Return [x, y] of the center of cell containing provided text 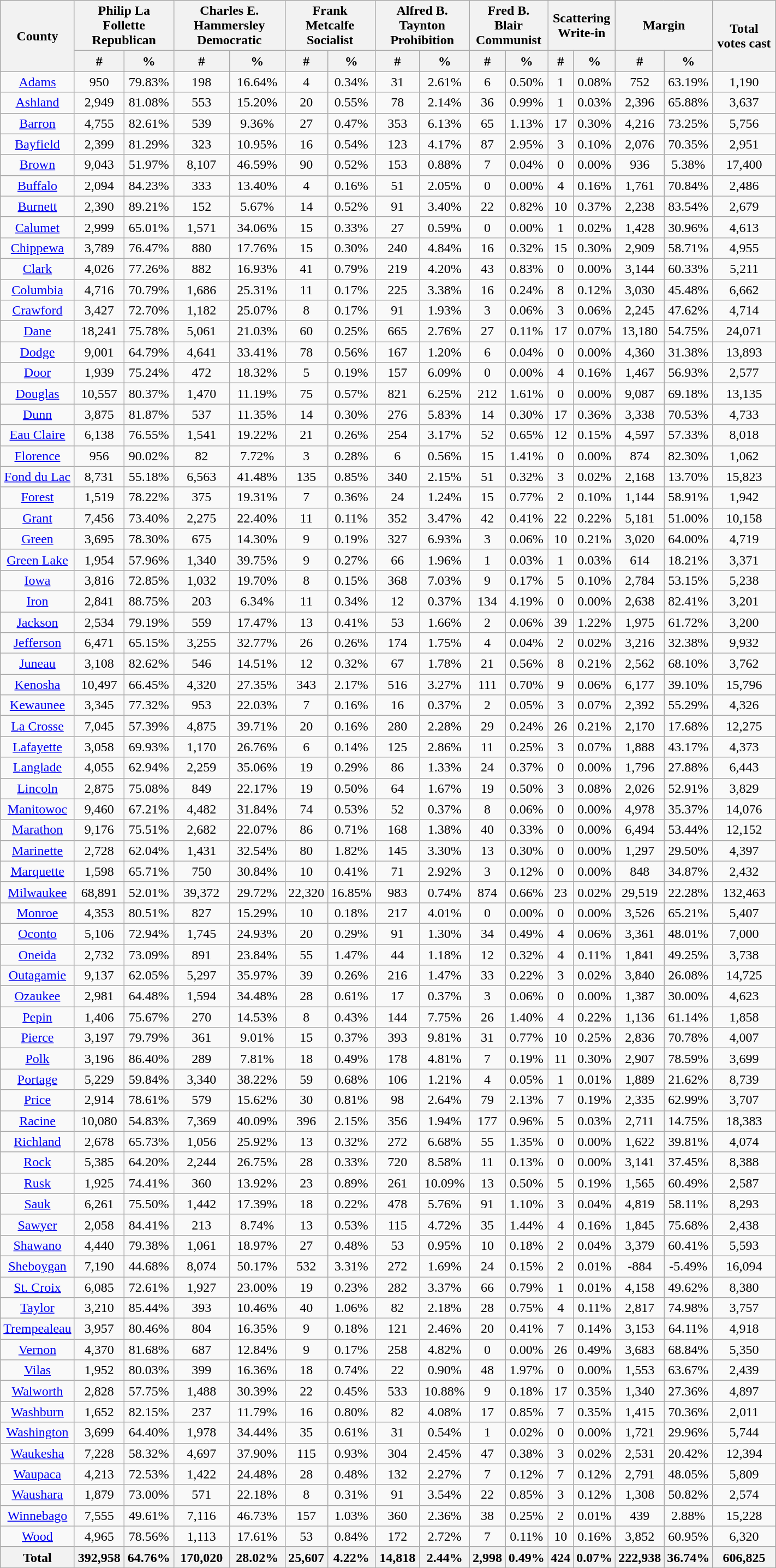
10,557 [99, 394]
Ashland [37, 103]
80.51% [148, 913]
87 [487, 144]
10,080 [99, 1121]
168 [397, 830]
6,494 [640, 830]
6,662 [744, 290]
Margin [664, 26]
1,032 [201, 580]
46.73% [257, 1516]
64.40% [148, 1433]
1,431 [201, 851]
399 [201, 1370]
8,731 [99, 477]
81.87% [148, 414]
32.38% [689, 643]
6,138 [99, 435]
Brown [37, 165]
Buffalo [37, 186]
7.03% [444, 580]
2.14% [444, 103]
5.76% [444, 1204]
4,897 [744, 1391]
222,938 [640, 1557]
2,577 [744, 373]
83.54% [689, 206]
849 [201, 788]
Adams [37, 82]
1,056 [201, 1142]
58.32% [148, 1453]
43.17% [689, 747]
1.94% [444, 1121]
3,030 [640, 290]
Juneau [37, 664]
17.47% [257, 622]
3,108 [99, 664]
Milwaukee [37, 892]
1.35% [527, 1142]
Frank MetcalfeSocialist [330, 26]
3,762 [744, 664]
687 [201, 1350]
60 [306, 331]
3,789 [99, 248]
39.71% [257, 726]
17.76% [257, 248]
14.75% [689, 1121]
5,407 [744, 913]
26.76% [257, 747]
1,925 [99, 1183]
891 [201, 955]
Total votes cast [744, 36]
1,553 [640, 1370]
237 [201, 1412]
2,562 [640, 664]
39.10% [689, 685]
57.39% [148, 726]
74.98% [689, 1308]
70.84% [689, 186]
27.36% [689, 1391]
2,396 [640, 103]
18.32% [257, 373]
31.38% [689, 352]
1,978 [201, 1433]
170,020 [201, 1557]
50.17% [257, 1266]
Washburn [37, 1412]
Green [37, 539]
11.35% [257, 414]
352 [397, 518]
4,373 [744, 747]
1,745 [201, 934]
8,074 [201, 1266]
49.25% [689, 955]
10,158 [744, 518]
61.72% [689, 622]
4,755 [99, 123]
Iowa [37, 580]
3,526 [640, 913]
2.45% [444, 1453]
4,216 [640, 123]
4,026 [99, 269]
2,587 [744, 1183]
79.38% [148, 1245]
5,385 [99, 1162]
606,825 [744, 1557]
Shawano [37, 1245]
134 [487, 601]
2,438 [744, 1225]
72.53% [148, 1474]
98 [397, 1100]
78.30% [148, 539]
68,891 [99, 892]
60.95% [689, 1536]
8.58% [444, 1162]
4,965 [99, 1536]
4.82% [444, 1350]
Waupaca [37, 1474]
2,828 [99, 1391]
5,350 [744, 1350]
-5.49% [689, 1266]
1,541 [201, 435]
Barron [37, 123]
79 [487, 1100]
1.38% [444, 830]
213 [201, 1225]
533 [397, 1391]
58.91% [689, 497]
49.61% [148, 1516]
2,875 [99, 788]
6,563 [201, 477]
10.95% [257, 144]
1.13% [527, 123]
752 [640, 82]
1,889 [640, 1079]
3,840 [640, 976]
8,293 [744, 1204]
18.97% [257, 1245]
3,201 [744, 601]
58.71% [689, 248]
4,353 [99, 913]
30.96% [689, 227]
2,732 [99, 955]
73.00% [148, 1495]
15,796 [744, 685]
23.84% [257, 955]
Vernon [37, 1350]
79.19% [148, 622]
0.80% [351, 1412]
15.20% [257, 103]
1.67% [444, 788]
516 [397, 685]
22.40% [257, 518]
216 [397, 976]
Polk [37, 1059]
Chippewa [37, 248]
37.45% [689, 1162]
3.38% [444, 290]
7.75% [444, 1017]
24.93% [257, 934]
21.62% [689, 1079]
2,238 [640, 206]
14.53% [257, 1017]
5,593 [744, 1245]
1,470 [201, 394]
70.53% [689, 414]
24.48% [257, 1474]
7,000 [744, 934]
6,085 [99, 1287]
Sheboygan [37, 1266]
5.83% [444, 414]
25,607 [306, 1557]
1.18% [444, 955]
57.33% [689, 435]
25.92% [257, 1142]
16.93% [257, 269]
65 [487, 123]
4.17% [444, 144]
9,460 [99, 809]
3,144 [640, 269]
3.40% [444, 206]
145 [397, 851]
827 [201, 913]
821 [397, 394]
950 [99, 82]
1,721 [640, 1433]
559 [201, 622]
39,372 [201, 892]
55.18% [148, 477]
439 [640, 1516]
11.19% [257, 394]
Taylor [37, 1308]
1,942 [744, 497]
Philip La FolletteRepublican [124, 26]
62.99% [689, 1100]
4,978 [640, 809]
4,055 [99, 768]
30.00% [689, 996]
4,213 [99, 1474]
0.45% [351, 1391]
3,852 [640, 1536]
34 [487, 934]
3.37% [444, 1287]
56.93% [689, 373]
1,571 [201, 227]
614 [640, 560]
2,058 [99, 1225]
1,467 [640, 373]
Waukesha [37, 1453]
3.31% [351, 1266]
75.78% [148, 331]
22.17% [257, 788]
14,818 [397, 1557]
1,308 [640, 1495]
2,170 [640, 726]
4,719 [744, 539]
0.88% [444, 165]
Green Lake [37, 560]
19.70% [257, 580]
0.68% [351, 1079]
1.21% [444, 1079]
Douglas [37, 394]
75.68% [689, 1225]
3.47% [444, 518]
Rock [37, 1162]
2,534 [99, 622]
Forest [37, 497]
217 [397, 913]
65.73% [148, 1142]
537 [201, 414]
13,893 [744, 352]
Dane [37, 331]
3,957 [99, 1329]
64.00% [689, 539]
4,397 [744, 851]
2,094 [99, 186]
34.48% [257, 996]
31.84% [257, 809]
2,531 [640, 1453]
392,958 [99, 1557]
1.82% [351, 851]
2,791 [640, 1474]
45.48% [689, 290]
28.02% [257, 1557]
3,816 [99, 580]
17.61% [257, 1536]
72.61% [148, 1287]
4,697 [201, 1453]
0.71% [351, 830]
1,888 [640, 747]
579 [201, 1100]
1.61% [527, 394]
6.13% [444, 123]
20.42% [689, 1453]
4,360 [640, 352]
9,932 [744, 643]
29 [487, 726]
10.88% [444, 1391]
Monroe [37, 913]
1,796 [640, 768]
4,440 [99, 1245]
0.81% [351, 1100]
77.26% [148, 269]
57.96% [148, 560]
30.84% [257, 871]
1,144 [640, 497]
2.86% [444, 747]
4.81% [444, 1059]
2,011 [744, 1412]
343 [306, 685]
3.54% [444, 1495]
9,043 [99, 165]
4,875 [201, 726]
12,275 [744, 726]
50.82% [689, 1495]
2.05% [444, 186]
35.06% [257, 768]
2,784 [640, 580]
70.78% [689, 1038]
2,678 [99, 1142]
38 [487, 1516]
73.40% [148, 518]
17.68% [689, 726]
2.17% [351, 685]
4,918 [744, 1329]
340 [397, 477]
0.55% [351, 103]
539 [201, 123]
178 [397, 1059]
Marquette [37, 871]
0.96% [527, 1121]
177 [487, 1121]
546 [201, 664]
1,975 [640, 622]
5,229 [99, 1079]
27.35% [257, 685]
44 [397, 955]
34.06% [257, 227]
2,574 [744, 1495]
82.30% [689, 456]
16.36% [257, 1370]
72.70% [148, 311]
4,370 [99, 1350]
4.84% [444, 248]
77.32% [148, 705]
Grant [37, 518]
882 [201, 269]
-884 [640, 1266]
60.33% [689, 269]
6.34% [257, 601]
106 [397, 1079]
7,369 [201, 1121]
172 [397, 1536]
12.84% [257, 1350]
5,211 [744, 269]
123 [397, 144]
9.01% [257, 1038]
74 [306, 809]
Fond du Lac [37, 477]
52.91% [689, 788]
6,320 [744, 1536]
Sawyer [37, 1225]
61.14% [689, 1017]
16.64% [257, 82]
7.81% [257, 1059]
Sauk [37, 1204]
Winnebago [37, 1516]
2.28% [444, 726]
3.17% [444, 435]
Iron [37, 601]
3,427 [99, 311]
ScatteringWrite-in [582, 26]
2,486 [744, 186]
5,297 [201, 976]
0.47% [351, 123]
29,519 [640, 892]
67.21% [148, 809]
2,909 [640, 248]
5.67% [257, 206]
33 [487, 976]
9.81% [444, 1038]
52.01% [148, 892]
79.79% [148, 1038]
63.19% [689, 82]
353 [397, 123]
396 [306, 1121]
26.08% [689, 976]
48 [487, 1370]
1,598 [99, 871]
2,392 [640, 705]
9.36% [257, 123]
16.85% [351, 892]
4,482 [201, 809]
9,087 [640, 394]
4.08% [444, 1412]
2,841 [99, 601]
38.22% [257, 1079]
62.04% [148, 851]
2,981 [99, 996]
2,168 [640, 477]
65.88% [689, 103]
2.76% [444, 331]
4,597 [640, 435]
1.20% [444, 352]
132,463 [744, 892]
2,998 [487, 1557]
152 [201, 206]
280 [397, 726]
2,679 [744, 206]
64.79% [148, 352]
2,999 [99, 227]
23.00% [257, 1287]
258 [397, 1350]
2,951 [744, 144]
2,638 [640, 601]
35.37% [689, 809]
270 [201, 1017]
64.76% [148, 1557]
2.64% [444, 1100]
125 [397, 747]
8.74% [257, 1225]
18,241 [99, 331]
0.31% [351, 1495]
6,443 [744, 768]
72.94% [148, 934]
5,744 [744, 1433]
1,565 [640, 1183]
34.87% [689, 871]
1.30% [444, 934]
75.51% [148, 830]
0.95% [444, 1245]
1,841 [640, 955]
1.69% [444, 1266]
1,686 [201, 290]
4,326 [744, 705]
60.49% [689, 1183]
43 [487, 269]
48.05% [689, 1474]
29.72% [257, 892]
0.13% [527, 1162]
Dodge [37, 352]
15.62% [257, 1100]
14.30% [257, 539]
3.27% [444, 685]
16,094 [744, 1266]
75.24% [148, 373]
9,176 [99, 830]
Marathon [37, 830]
1,062 [744, 456]
665 [397, 331]
0.65% [527, 435]
Bayfield [37, 144]
9,001 [99, 352]
25.31% [257, 290]
Marinette [37, 851]
0.23% [351, 1287]
Fred B. BlairCommunist [509, 26]
44.68% [148, 1266]
5,061 [201, 331]
Washington [37, 1433]
2,907 [640, 1059]
17.39% [257, 1204]
84.41% [148, 1225]
La Crosse [37, 726]
75.67% [148, 1017]
13,135 [744, 394]
Kewaunee [37, 705]
167 [397, 352]
10.46% [257, 1308]
880 [201, 248]
Pepin [37, 1017]
59.84% [148, 1079]
30.39% [257, 1391]
750 [201, 871]
Kenosha [37, 685]
35.97% [257, 976]
5,106 [99, 934]
0.93% [351, 1453]
2,076 [640, 144]
4,007 [744, 1038]
2.13% [527, 1100]
0.27% [351, 560]
Calumet [37, 227]
86.40% [148, 1059]
1,652 [99, 1412]
13,180 [640, 331]
78.61% [148, 1100]
3,707 [744, 1100]
1.66% [444, 622]
79.83% [148, 82]
75.50% [148, 1204]
Oconto [37, 934]
1.03% [351, 1516]
64 [397, 788]
1.44% [527, 1225]
153 [397, 165]
76.47% [148, 248]
Rusk [37, 1183]
8,388 [744, 1162]
7,456 [99, 518]
29.50% [689, 851]
327 [397, 539]
7,555 [99, 1516]
13.92% [257, 1183]
82.61% [148, 123]
69.18% [689, 394]
2,026 [640, 788]
1,387 [640, 996]
1.40% [527, 1017]
3,338 [640, 414]
46.59% [257, 165]
4,320 [201, 685]
Eau Claire [37, 435]
4.22% [351, 1557]
1.24% [444, 497]
Oneida [37, 955]
6,261 [99, 1204]
Clark [37, 269]
4,158 [640, 1287]
St. Croix [37, 1287]
111 [487, 685]
2,949 [99, 103]
27.88% [689, 768]
0.75% [527, 1308]
4,074 [744, 1142]
240 [397, 248]
1,488 [201, 1391]
0.57% [351, 394]
90 [306, 165]
1,442 [201, 1204]
32.54% [257, 851]
Dunn [37, 414]
82.15% [148, 1412]
26.75% [257, 1162]
63.67% [689, 1370]
17,400 [744, 165]
84.23% [148, 186]
1,170 [201, 747]
65.21% [689, 913]
282 [397, 1287]
135 [306, 477]
64.11% [689, 1329]
42 [487, 518]
54.75% [689, 331]
532 [306, 1266]
368 [397, 580]
70.79% [148, 290]
553 [201, 103]
1.97% [527, 1370]
2.18% [444, 1308]
1.10% [527, 1204]
3,058 [99, 747]
Price [37, 1100]
7,116 [201, 1516]
19.22% [257, 435]
2,399 [99, 144]
15.29% [257, 913]
4,955 [744, 248]
36 [487, 103]
Crawford [37, 311]
14,725 [744, 976]
2,439 [744, 1370]
2,432 [744, 871]
Alfred B. TayntonProhibition [422, 26]
Jefferson [37, 643]
70.35% [689, 144]
1.22% [595, 622]
2.61% [444, 82]
47 [487, 1453]
14,076 [744, 809]
89.21% [148, 206]
71 [397, 871]
24,071 [744, 331]
3,738 [744, 955]
3,637 [744, 103]
1.33% [444, 768]
Columbia [37, 290]
62.94% [148, 768]
1,952 [99, 1370]
3,200 [744, 622]
3,379 [640, 1245]
953 [201, 705]
80.37% [148, 394]
15,228 [744, 1516]
2,259 [201, 768]
1.78% [444, 664]
4,819 [640, 1204]
0.43% [351, 1017]
78.56% [148, 1536]
21.03% [257, 331]
75.08% [148, 788]
49.62% [689, 1287]
219 [397, 269]
51.00% [689, 518]
4,714 [744, 311]
720 [397, 1162]
0.83% [527, 269]
2.92% [444, 871]
2.36% [444, 1516]
936 [640, 165]
304 [397, 1453]
2,914 [99, 1100]
Vilas [37, 1370]
225 [397, 290]
956 [99, 456]
1,422 [201, 1474]
Wood [37, 1536]
2,682 [201, 830]
8,107 [201, 165]
361 [201, 1038]
8,739 [744, 1079]
85.44% [148, 1308]
Waushara [37, 1495]
9,137 [99, 976]
29.96% [689, 1433]
76.55% [148, 435]
5,756 [744, 123]
6.68% [444, 1142]
276 [397, 414]
Racine [37, 1121]
Florence [37, 456]
51.97% [148, 165]
3,371 [744, 560]
4,613 [744, 227]
Trempealeau [37, 1329]
3,361 [640, 934]
22.28% [689, 892]
30 [306, 1100]
7.72% [257, 456]
1,954 [99, 560]
58.11% [689, 1204]
Charles E. HammersleyDemocratic [229, 26]
0.90% [444, 1370]
0.59% [444, 227]
212 [487, 394]
22.07% [257, 830]
54.83% [148, 1121]
69.93% [148, 747]
3,340 [201, 1079]
1,190 [744, 82]
1,061 [201, 1245]
48.01% [689, 934]
2,728 [99, 851]
65.01% [148, 227]
78.22% [148, 497]
41.48% [257, 477]
3,020 [640, 539]
70.36% [689, 1412]
198 [201, 82]
Manitowoc [37, 809]
81.29% [148, 144]
80.46% [148, 1329]
3,196 [99, 1059]
2.27% [444, 1474]
3,829 [744, 788]
22.03% [257, 705]
82.41% [689, 601]
2.44% [444, 1557]
3,757 [744, 1308]
4.20% [444, 269]
13.40% [257, 186]
65.15% [148, 643]
53.15% [689, 580]
3,255 [201, 643]
2.95% [527, 144]
37.90% [257, 1453]
2.72% [444, 1536]
12,394 [744, 1453]
6,471 [99, 643]
82.62% [148, 664]
72.85% [148, 580]
88.75% [148, 601]
1,927 [201, 1287]
675 [201, 539]
375 [201, 497]
Portage [37, 1079]
6.93% [444, 539]
174 [397, 643]
1,858 [744, 1017]
4,716 [99, 290]
12,152 [744, 830]
2,335 [640, 1100]
289 [201, 1059]
16.35% [257, 1329]
5,809 [744, 1474]
41 [306, 269]
1.96% [444, 560]
333 [201, 186]
3,875 [99, 414]
32.77% [257, 643]
47.62% [689, 311]
4,623 [744, 996]
1.06% [351, 1308]
0.82% [527, 206]
Outagamie [37, 976]
4,641 [201, 352]
132 [397, 1474]
2,390 [99, 206]
1.75% [444, 643]
3,197 [99, 1038]
478 [397, 1204]
55.29% [689, 705]
0.99% [527, 103]
59 [306, 1079]
1,594 [201, 996]
73.09% [148, 955]
36.74% [689, 1557]
53.44% [689, 830]
2,244 [201, 1162]
7,190 [99, 1266]
0.66% [527, 892]
3,153 [640, 1329]
3,210 [99, 1308]
68.84% [689, 1350]
18,383 [744, 1121]
3.30% [444, 851]
Lincoln [37, 788]
472 [201, 373]
4.72% [444, 1225]
7,228 [99, 1453]
144 [397, 1017]
0.70% [527, 685]
County [37, 36]
2,817 [640, 1308]
14.51% [257, 664]
66.45% [148, 685]
22,320 [306, 892]
11.79% [257, 1412]
848 [640, 871]
571 [201, 1495]
64.48% [148, 996]
1,297 [640, 851]
73.25% [689, 123]
2,711 [640, 1121]
1,761 [640, 186]
10,497 [99, 685]
Lafayette [37, 747]
67 [397, 664]
8,018 [744, 435]
60.41% [689, 1245]
81.08% [148, 103]
1,136 [640, 1017]
78.59% [689, 1059]
62.05% [148, 976]
8,380 [744, 1287]
3,683 [640, 1350]
6,177 [640, 685]
1,182 [201, 311]
3,141 [640, 1162]
254 [397, 435]
65.71% [148, 871]
3,345 [99, 705]
75 [306, 394]
1,406 [99, 1017]
80 [306, 851]
1.41% [527, 456]
7,045 [99, 726]
356 [397, 1121]
0.89% [351, 1183]
Burnett [37, 206]
0.84% [351, 1536]
4,733 [744, 414]
13.70% [689, 477]
203 [201, 601]
Langlade [37, 768]
33.41% [257, 352]
2.46% [444, 1329]
2,275 [201, 518]
64.20% [148, 1162]
90.02% [148, 456]
0.38% [527, 1453]
1,622 [640, 1142]
40.09% [257, 1121]
39.75% [257, 560]
2,245 [640, 311]
34.44% [257, 1433]
81.68% [148, 1350]
121 [397, 1329]
983 [397, 892]
6.25% [444, 394]
Door [37, 373]
Jackson [37, 622]
10.09% [444, 1183]
4.19% [527, 601]
Pierce [37, 1038]
261 [397, 1183]
Walworth [37, 1391]
74.41% [148, 1183]
80.03% [148, 1370]
1,845 [640, 1225]
22.18% [257, 1495]
25.07% [257, 311]
5,238 [744, 580]
68.10% [689, 664]
2.88% [689, 1516]
Ozaukee [37, 996]
5.38% [689, 165]
3,216 [640, 643]
15,823 [744, 477]
39.81% [689, 1142]
4.01% [444, 913]
323 [201, 144]
Total [37, 1557]
424 [561, 1557]
6.09% [444, 373]
5,181 [640, 518]
3,695 [99, 539]
1,428 [640, 227]
1,879 [99, 1495]
Richland [37, 1142]
19.31% [257, 497]
57.75% [148, 1391]
1,519 [99, 497]
804 [201, 1329]
1,939 [99, 373]
0.28% [351, 456]
1.93% [444, 311]
18.21% [689, 560]
1,113 [201, 1536]
2,836 [640, 1038]
1,415 [640, 1412]
